Locate the cell with the specified text and output its [X, Y] center coordinate. 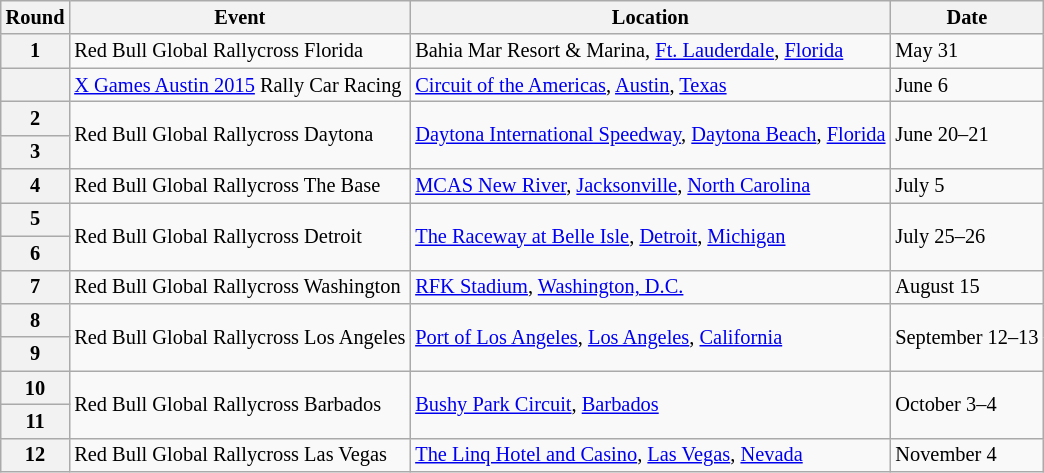
12 [36, 455]
May 31 [966, 51]
X Games Austin 2015 Rally Car Racing [240, 85]
July 5 [966, 186]
10 [36, 388]
4 [36, 186]
5 [36, 219]
June 6 [966, 85]
The Linq Hotel and Casino, Las Vegas, Nevada [650, 455]
Daytona International Speedway, Daytona Beach, Florida [650, 134]
2 [36, 118]
3 [36, 152]
9 [36, 354]
Red Bull Global Rallycross Barbados [240, 404]
1 [36, 51]
RFK Stadium, Washington, D.C. [650, 287]
Date [966, 17]
11 [36, 421]
Red Bull Global Rallycross Daytona [240, 134]
Port of Los Angeles, Los Angeles, California [650, 336]
August 15 [966, 287]
Red Bull Global Rallycross Los Angeles [240, 336]
Red Bull Global Rallycross Detroit [240, 236]
8 [36, 320]
October 3–4 [966, 404]
Round [36, 17]
Bushy Park Circuit, Barbados [650, 404]
Red Bull Global Rallycross Washington [240, 287]
September 12–13 [966, 336]
Location [650, 17]
November 4 [966, 455]
Red Bull Global Rallycross Florida [240, 51]
Circuit of the Americas, Austin, Texas [650, 85]
6 [36, 253]
The Raceway at Belle Isle, Detroit, Michigan [650, 236]
Event [240, 17]
July 25–26 [966, 236]
MCAS New River, Jacksonville, North Carolina [650, 186]
June 20–21 [966, 134]
Bahia Mar Resort & Marina, Ft. Lauderdale, Florida [650, 51]
7 [36, 287]
Red Bull Global Rallycross The Base [240, 186]
Red Bull Global Rallycross Las Vegas [240, 455]
